Pinpoint the cell where the given text exists, returning its (x, y) midpoint coordinate. 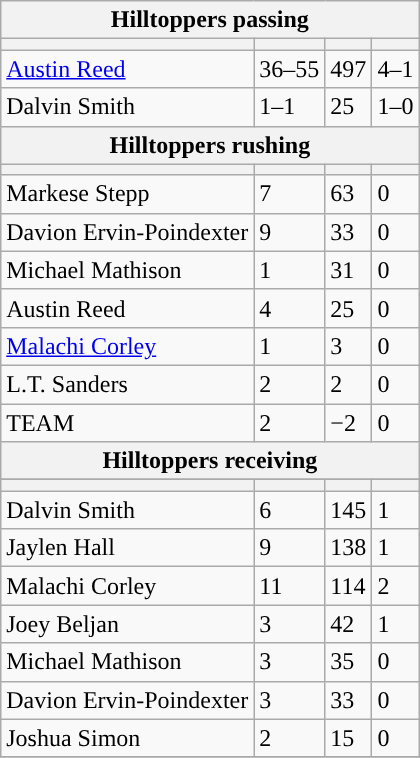
35 (348, 662)
TEAM (128, 423)
Markese Stepp (128, 194)
114 (348, 586)
145 (348, 510)
Joshua Simon (128, 738)
138 (348, 548)
−2 (348, 423)
L.T. Sanders (128, 384)
6 (290, 510)
497 (348, 69)
Jaylen Hall (128, 548)
4–1 (396, 69)
7 (290, 194)
42 (348, 624)
Hilltoppers rushing (210, 145)
36–55 (290, 69)
1–1 (290, 107)
4 (290, 308)
Hilltoppers receiving (210, 461)
Joey Beljan (128, 624)
1–0 (396, 107)
63 (348, 194)
15 (348, 738)
11 (290, 586)
Hilltoppers passing (210, 20)
31 (348, 270)
